Determine the (x, y) coordinate at the center of the cell enclosing the given text.  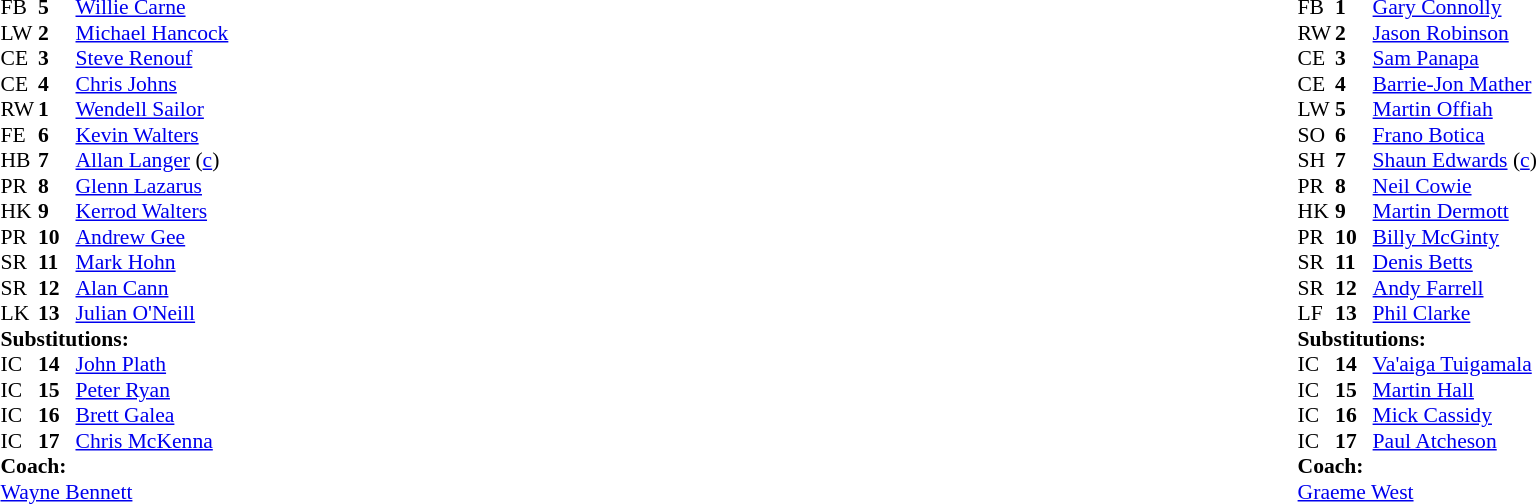
Peter Ryan (152, 390)
HB (19, 161)
LK (19, 313)
Allan Langer (c) (152, 161)
Chris Johns (152, 84)
FE (19, 135)
Julian O'Neill (152, 313)
Michael Hancock (152, 33)
SH (1317, 161)
Glenn Lazarus (152, 186)
5 (1354, 109)
SO (1317, 135)
Alan Cann (152, 288)
Coach: (114, 467)
Steve Renouf (152, 59)
Kevin Walters (152, 135)
1 (57, 109)
John Plath (152, 365)
LF (1317, 313)
Wendell Sailor (152, 109)
Substitutions: (114, 339)
Chris McKenna (152, 441)
Kerrod Walters (152, 211)
Mark Hohn (152, 263)
Andrew Gee (152, 237)
Brett Galea (152, 415)
